Scan for the cell matching the given text and deliver its (X, Y) coordinate at center. 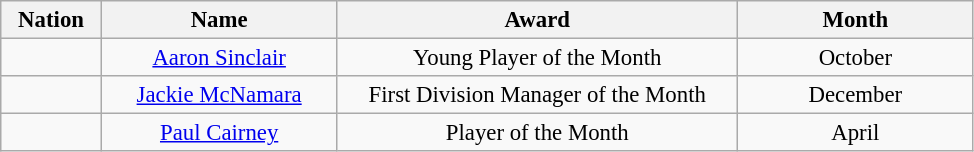
Award (538, 20)
Paul Cairney (219, 133)
Aaron Sinclair (219, 58)
Month (856, 20)
April (856, 133)
October (856, 58)
Young Player of the Month (538, 58)
December (856, 95)
First Division Manager of the Month (538, 95)
Name (219, 20)
Player of the Month (538, 133)
Nation (52, 20)
Jackie McNamara (219, 95)
